Provide the (x, y) coordinate of the cell's center where the given text is located.  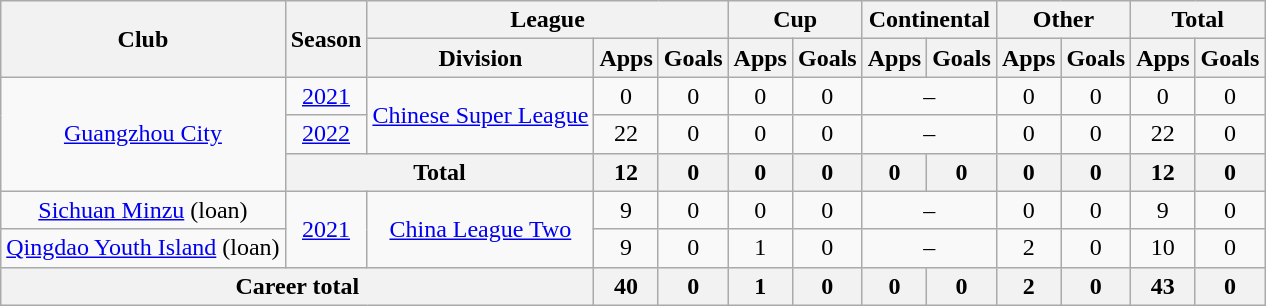
10 (1163, 248)
Other (1063, 20)
Cup (795, 20)
43 (1163, 286)
Career total (298, 286)
2022 (326, 134)
Guangzhou City (143, 134)
Qingdao Youth Island (loan) (143, 248)
League (548, 20)
Season (326, 39)
Continental (929, 20)
Club (143, 39)
China League Two (480, 229)
Chinese Super League (480, 115)
Division (480, 58)
40 (626, 286)
Sichuan Minzu (loan) (143, 210)
